Identify which cell holds the provided text, then report its [x, y] central coordinate. 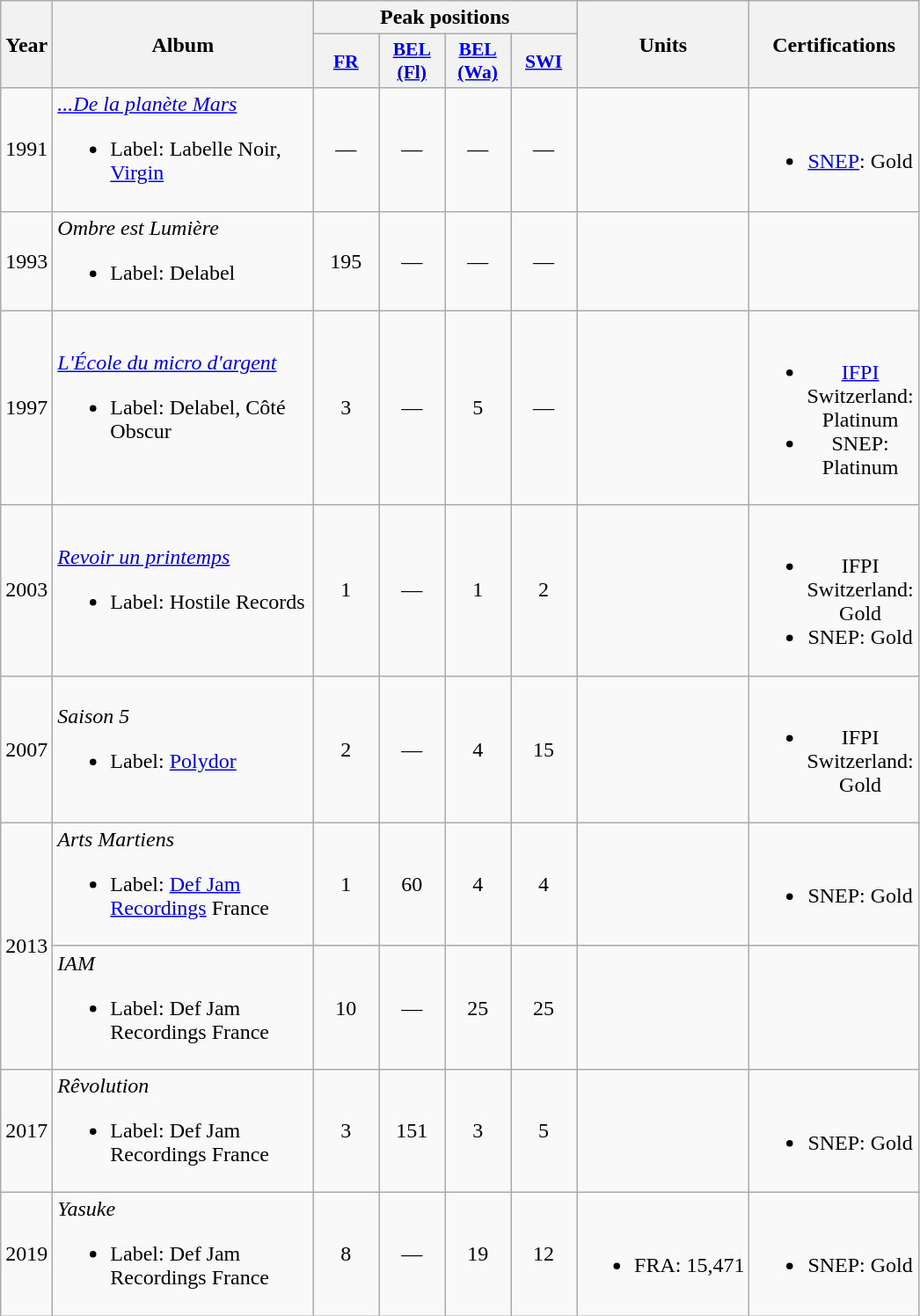
10 [347, 1007]
IFPI Switzerland: Gold [834, 749]
2003 [26, 590]
L'École du micro d'argentLabel: Delabel, Côté Obscur [183, 408]
2007 [26, 749]
RêvolutionLabel: Def Jam Recordings France [183, 1130]
15 [544, 749]
Arts MartiensLabel: Def Jam Recordings France [183, 884]
IFPI Switzerland: GoldSNEP: Gold [834, 590]
1991 [26, 150]
Saison 5Label: Polydor [183, 749]
Year [26, 44]
12 [544, 1254]
IAMLabel: Def Jam Recordings France [183, 1007]
Certifications [834, 44]
2017 [26, 1130]
Revoir un printempsLabel: Hostile Records [183, 590]
BEL (Fl) [412, 62]
FR [347, 62]
IFPI Switzerland: PlatinumSNEP: Platinum [834, 408]
SWI [544, 62]
Ombre est LumièreLabel: Delabel [183, 260]
195 [347, 260]
8 [347, 1254]
151 [412, 1130]
2019 [26, 1254]
Peak positions [445, 18]
1993 [26, 260]
Album [183, 44]
2013 [26, 946]
...De la planète MarsLabel: Labelle Noir, Virgin [183, 150]
FRA: 15,471 [663, 1254]
BEL (Wa) [478, 62]
60 [412, 884]
YasukeLabel: Def Jam Recordings France [183, 1254]
1997 [26, 408]
19 [478, 1254]
Units [663, 44]
